Capture the cell that displays the provided text and extract its (X, Y) central coordinate. 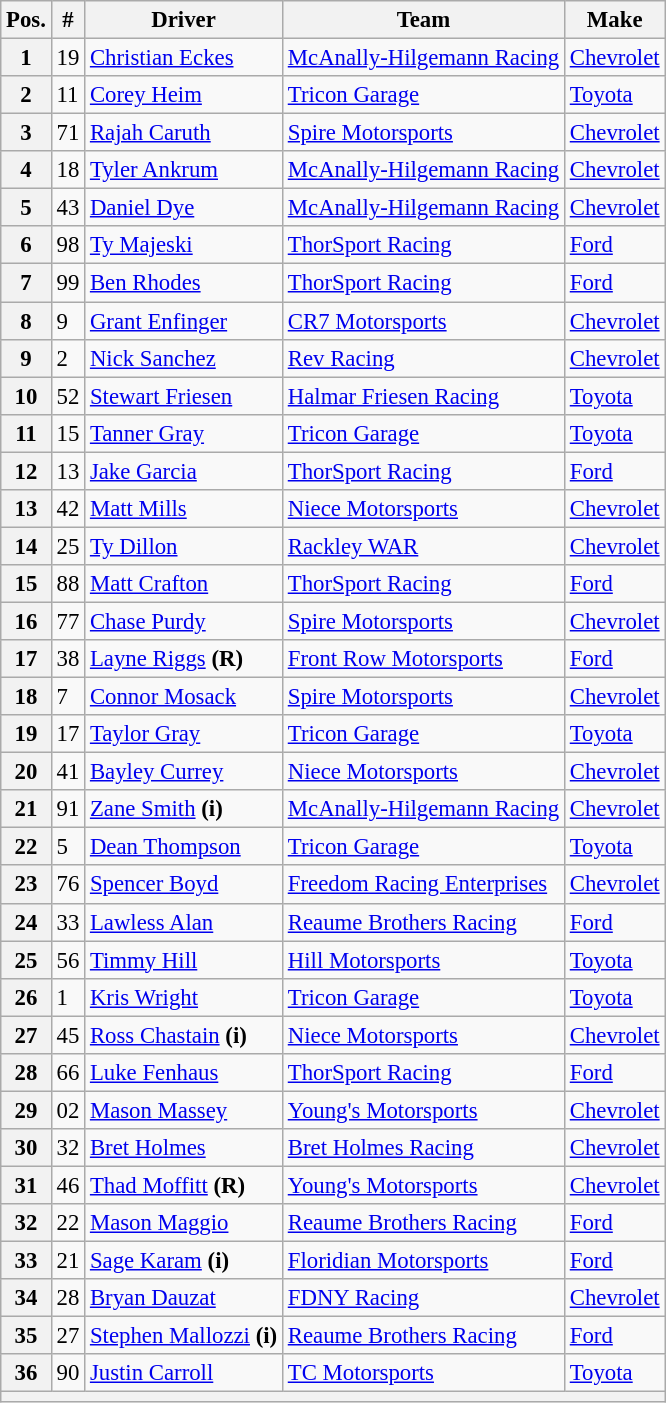
Matt Mills (184, 509)
91 (68, 809)
88 (68, 584)
46 (68, 1185)
CR7 Motorsports (423, 321)
Mason Massey (184, 1110)
Halmar Friesen Racing (423, 396)
Spencer Boyd (184, 885)
98 (68, 245)
Mason Maggio (184, 1223)
Tanner Gray (184, 433)
Luke Fenhaus (184, 1073)
Layne Riggs (R) (184, 659)
Bayley Currey (184, 772)
Front Row Motorsports (423, 659)
FDNY Racing (423, 1298)
Ty Majeski (184, 245)
Sage Karam (i) (184, 1261)
Connor Mosack (184, 697)
77 (68, 621)
35 (26, 1336)
Team (423, 20)
45 (68, 1035)
Matt Crafton (184, 584)
Timmy Hill (184, 960)
Zane Smith (i) (184, 809)
90 (68, 1373)
8 (26, 321)
16 (26, 621)
Jake Garcia (184, 471)
Daniel Dye (184, 208)
31 (26, 1185)
76 (68, 885)
Freedom Racing Enterprises (423, 885)
36 (26, 1373)
20 (26, 772)
Dean Thompson (184, 847)
4 (26, 170)
Corey Heim (184, 95)
99 (68, 283)
52 (68, 396)
Bret Holmes (184, 1148)
Taylor Gray (184, 734)
71 (68, 133)
10 (26, 396)
24 (26, 922)
Nick Sanchez (184, 358)
3 (26, 133)
Kris Wright (184, 997)
Rajah Caruth (184, 133)
Stewart Friesen (184, 396)
38 (68, 659)
Tyler Ankrum (184, 170)
23 (26, 885)
14 (26, 546)
Ty Dillon (184, 546)
Stephen Mallozzi (i) (184, 1336)
Justin Carroll (184, 1373)
Hill Motorsports (423, 960)
Rev Racing (423, 358)
29 (26, 1110)
26 (26, 997)
Ross Chastain (i) (184, 1035)
66 (68, 1073)
Driver (184, 20)
6 (26, 245)
02 (68, 1110)
Bryan Dauzat (184, 1298)
# (68, 20)
Thad Moffitt (R) (184, 1185)
56 (68, 960)
TC Motorsports (423, 1373)
34 (26, 1298)
Make (614, 20)
Ben Rhodes (184, 283)
Christian Eckes (184, 58)
43 (68, 208)
30 (26, 1148)
Chase Purdy (184, 621)
Floridian Motorsports (423, 1261)
41 (68, 772)
Rackley WAR (423, 546)
12 (26, 471)
Grant Enfinger (184, 321)
Pos. (26, 20)
42 (68, 509)
Lawless Alan (184, 922)
Bret Holmes Racing (423, 1148)
